Detect which cell encompasses the target text, then output its [x, y] center coordinate. 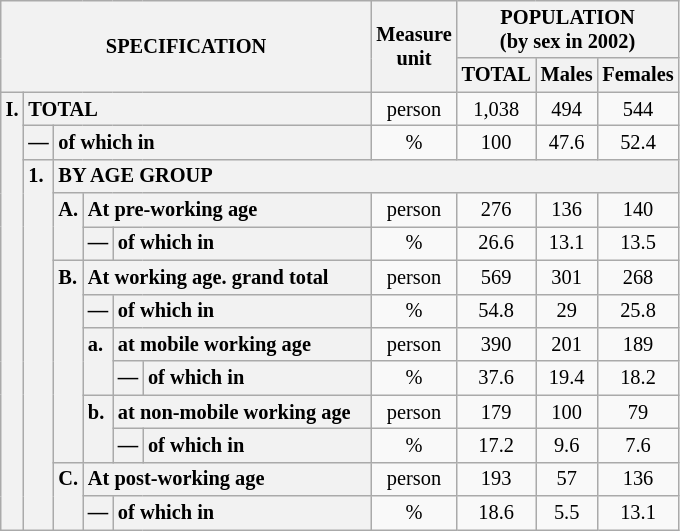
29 [567, 311]
276 [496, 210]
13.5 [638, 243]
569 [496, 277]
9.6 [567, 445]
140 [638, 210]
79 [638, 412]
18.6 [496, 513]
A. [68, 226]
1,038 [496, 109]
189 [638, 344]
At pre-working age [227, 210]
54.8 [496, 311]
52.4 [638, 142]
SPECIFICATION [186, 46]
19.4 [567, 378]
37.6 [496, 378]
17.2 [496, 445]
At working age. grand total [227, 277]
at non-mobile working age [242, 412]
179 [496, 412]
C. [68, 496]
a. [98, 360]
193 [496, 479]
At post-working age [227, 479]
26.6 [496, 243]
18.2 [638, 378]
Males [567, 75]
47.6 [567, 142]
494 [567, 109]
57 [567, 479]
1. [38, 344]
544 [638, 109]
5.5 [567, 513]
b. [98, 428]
at mobile working age [242, 344]
I. [12, 311]
B. [68, 361]
201 [567, 344]
Measure unit [414, 46]
POPULATION (by sex in 2002) [568, 29]
BY AGE GROUP [366, 176]
7.6 [638, 445]
Females [638, 75]
301 [567, 277]
25.8 [638, 311]
390 [496, 344]
268 [638, 277]
